For the text-containing cell, return its midpoint in [X, Y] coordinate format. 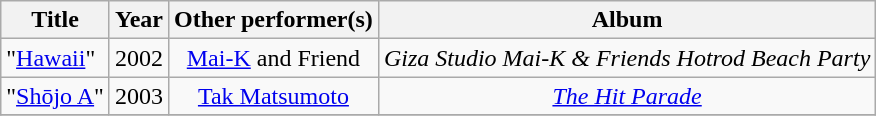
Album [626, 20]
2003 [138, 96]
Other performer(s) [273, 20]
Giza Studio Mai-K & Friends Hotrod Beach Party [626, 58]
2002 [138, 58]
"Hawaii" [56, 58]
Mai-K and Friend [273, 58]
Tak Matsumoto [273, 96]
Year [138, 20]
"Shōjo A" [56, 96]
Title [56, 20]
The Hit Parade [626, 96]
